Extract the (X, Y) coordinate from the center of the cell holding the provided text.  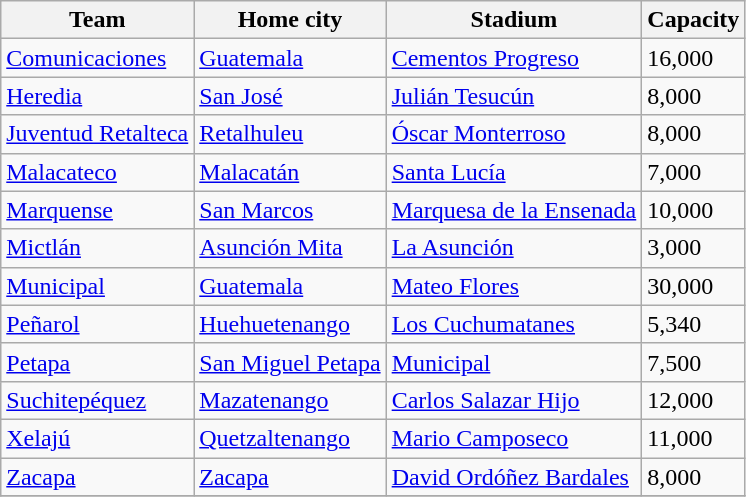
La Asunción (514, 248)
Xelajú (98, 438)
7,500 (694, 362)
San José (290, 96)
Mictlán (98, 248)
Heredia (98, 96)
16,000 (694, 58)
Mazatenango (290, 400)
5,340 (694, 324)
San Marcos (290, 210)
3,000 (694, 248)
David Ordóñez Bardales (514, 477)
Julián Tesucún (514, 96)
Malacatán (290, 172)
San Miguel Petapa (290, 362)
Capacity (694, 20)
Petapa (98, 362)
Los Cuchumatanes (514, 324)
Asunción Mita (290, 248)
Retalhuleu (290, 134)
Comunicaciones (98, 58)
Malacateco (98, 172)
Team (98, 20)
11,000 (694, 438)
10,000 (694, 210)
Cementos Progreso (514, 58)
Stadium (514, 20)
Santa Lucía (514, 172)
Home city (290, 20)
Mateo Flores (514, 286)
Huehuetenango (290, 324)
Quetzaltenango (290, 438)
Suchitepéquez (98, 400)
12,000 (694, 400)
Juventud Retalteca (98, 134)
Mario Camposeco (514, 438)
Marquense (98, 210)
Marquesa de la Ensenada (514, 210)
7,000 (694, 172)
Peñarol (98, 324)
Óscar Monterroso (514, 134)
Carlos Salazar Hijo (514, 400)
30,000 (694, 286)
